Determine the (x, y) coordinate at the center of the cell enclosing the given text.  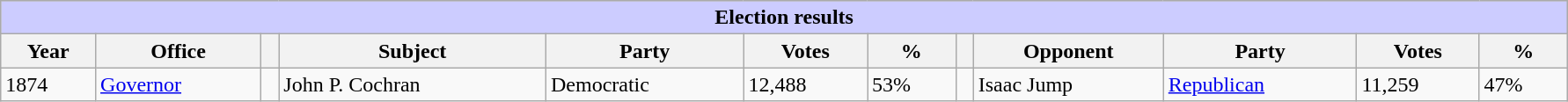
11,259 (1418, 84)
Republican (1260, 84)
Office (179, 51)
Year (48, 51)
Subject (413, 51)
John P. Cochran (413, 84)
Isaac Jump (1068, 84)
Democratic (644, 84)
47% (1524, 84)
1874 (48, 84)
12,488 (806, 84)
53% (912, 84)
Election results (785, 18)
Governor (179, 84)
Opponent (1068, 51)
